Detect which cell encompasses the target text, then output its (x, y) center coordinate. 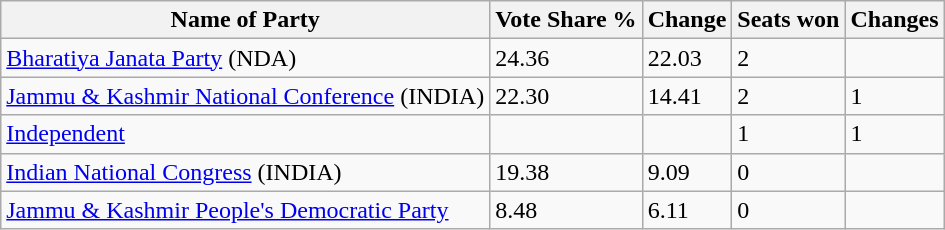
9.09 (687, 172)
6.11 (687, 210)
Vote Share % (566, 20)
Change (687, 20)
Independent (246, 134)
19.38 (566, 172)
Seats won (788, 20)
Bharatiya Janata Party (NDA) (246, 58)
14.41 (687, 96)
Jammu & Kashmir National Conference (INDIA) (246, 96)
24.36 (566, 58)
22.30 (566, 96)
Name of Party (246, 20)
8.48 (566, 210)
Jammu & Kashmir People's Democratic Party (246, 210)
Indian National Congress (INDIA) (246, 172)
22.03 (687, 58)
Changes (894, 20)
